Determine the [X, Y] coordinate at the center of the cell enclosing the given text.  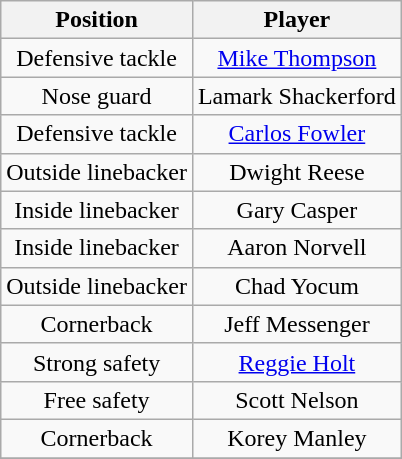
Carlos Fowler [296, 134]
Gary Casper [296, 210]
Reggie Holt [296, 362]
Scott Nelson [296, 400]
Position [97, 20]
Korey Manley [296, 438]
Player [296, 20]
Lamark Shackerford [296, 96]
Dwight Reese [296, 172]
Free safety [97, 400]
Nose guard [97, 96]
Mike Thompson [296, 58]
Chad Yocum [296, 286]
Strong safety [97, 362]
Jeff Messenger [296, 324]
Aaron Norvell [296, 248]
